Determine the [X, Y] coordinate at the center of the cell enclosing the given text.  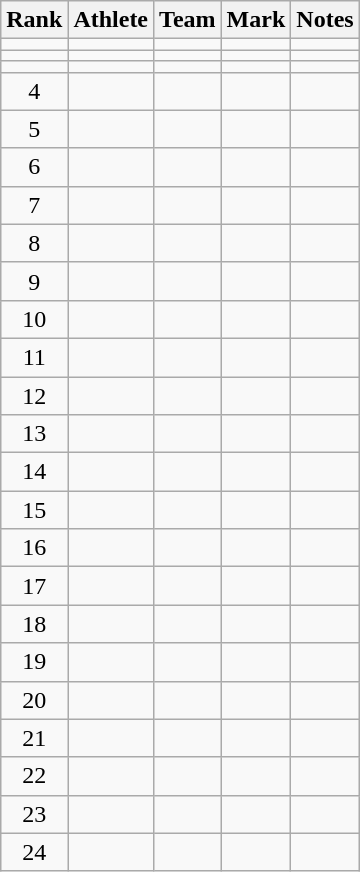
12 [34, 395]
23 [34, 814]
6 [34, 167]
9 [34, 281]
16 [34, 548]
20 [34, 700]
Athlete [111, 20]
10 [34, 319]
18 [34, 624]
22 [34, 776]
Mark [256, 20]
5 [34, 129]
14 [34, 472]
13 [34, 434]
7 [34, 205]
15 [34, 510]
Notes [325, 20]
Rank [34, 20]
24 [34, 852]
8 [34, 243]
11 [34, 357]
17 [34, 586]
19 [34, 662]
Team [188, 20]
21 [34, 738]
4 [34, 91]
